Provide the [X, Y] coordinate of the cell's center where the given text is located.  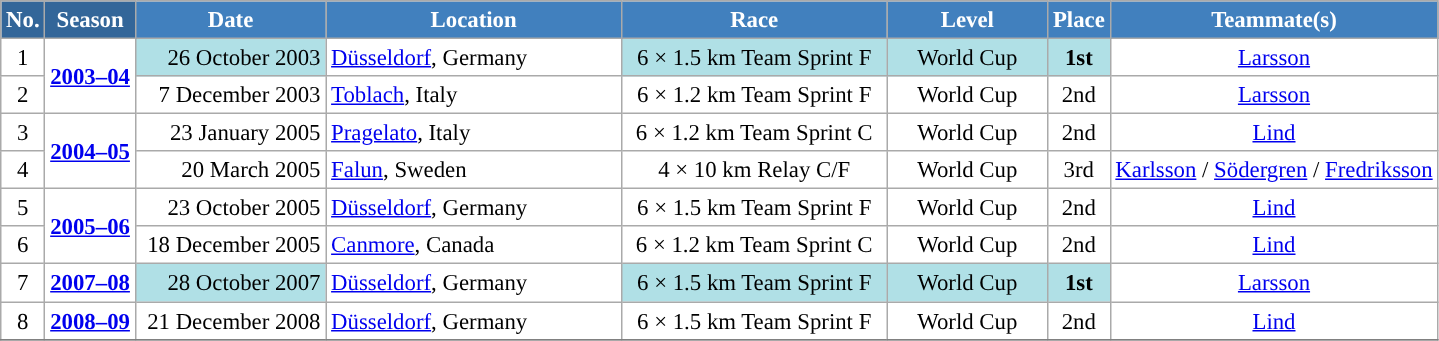
Canmore, Canada [474, 245]
1 [23, 58]
Teammate(s) [1274, 20]
28 October 2007 [230, 283]
Date [230, 20]
6 × 1.2 km Team Sprint F [754, 95]
4 [23, 170]
Level [968, 20]
20 March 2005 [230, 170]
2005–06 [90, 226]
Season [90, 20]
Pragelato, Italy [474, 133]
23 January 2005 [230, 133]
18 December 2005 [230, 245]
No. [23, 20]
5 [23, 208]
3 [23, 133]
2 [23, 95]
Falun, Sweden [474, 170]
23 October 2005 [230, 208]
Race [754, 20]
2008–09 [90, 321]
7 [23, 283]
Karlsson / Södergren / Fredriksson [1274, 170]
2003–04 [90, 76]
6 [23, 245]
7 December 2003 [230, 95]
8 [23, 321]
2004–05 [90, 152]
2007–08 [90, 283]
Toblach, Italy [474, 95]
Place [1079, 20]
4 × 10 km Relay C/F [754, 170]
Location [474, 20]
26 October 2003 [230, 58]
3rd [1079, 170]
21 December 2008 [230, 321]
